Output the [X, Y] coordinate of the center of the cell containing the given text.  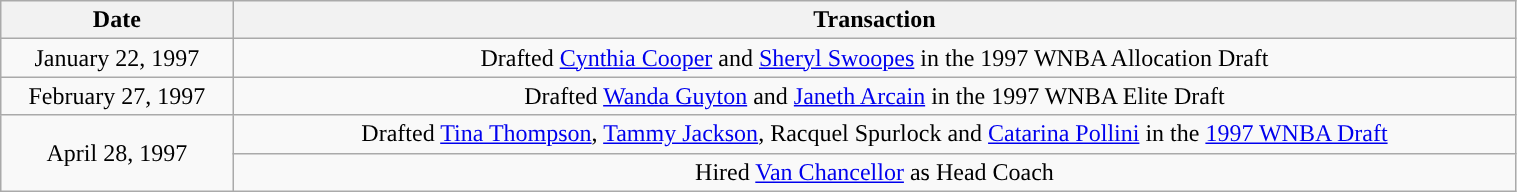
Transaction [874, 20]
April 28, 1997 [117, 153]
Drafted Cynthia Cooper and Sheryl Swoopes in the 1997 WNBA Allocation Draft [874, 58]
Hired Van Chancellor as Head Coach [874, 172]
Drafted Wanda Guyton and Janeth Arcain in the 1997 WNBA Elite Draft [874, 96]
February 27, 1997 [117, 96]
January 22, 1997 [117, 58]
Date [117, 20]
Drafted Tina Thompson, Tammy Jackson, Racquel Spurlock and Catarina Pollini in the 1997 WNBA Draft [874, 134]
